Return [X, Y] of the center of cell containing provided text 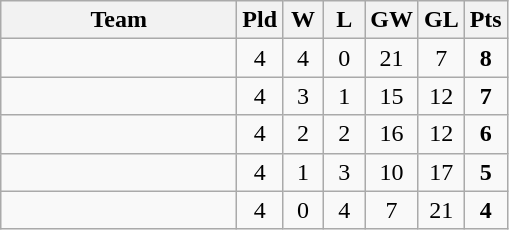
Team [119, 20]
5 [486, 172]
17 [441, 172]
16 [392, 134]
GW [392, 20]
15 [392, 96]
Pld [260, 20]
Pts [486, 20]
6 [486, 134]
8 [486, 58]
10 [392, 172]
W [304, 20]
L [344, 20]
GL [441, 20]
